Extract the [X, Y] coordinate from the center of the cell holding the provided text.  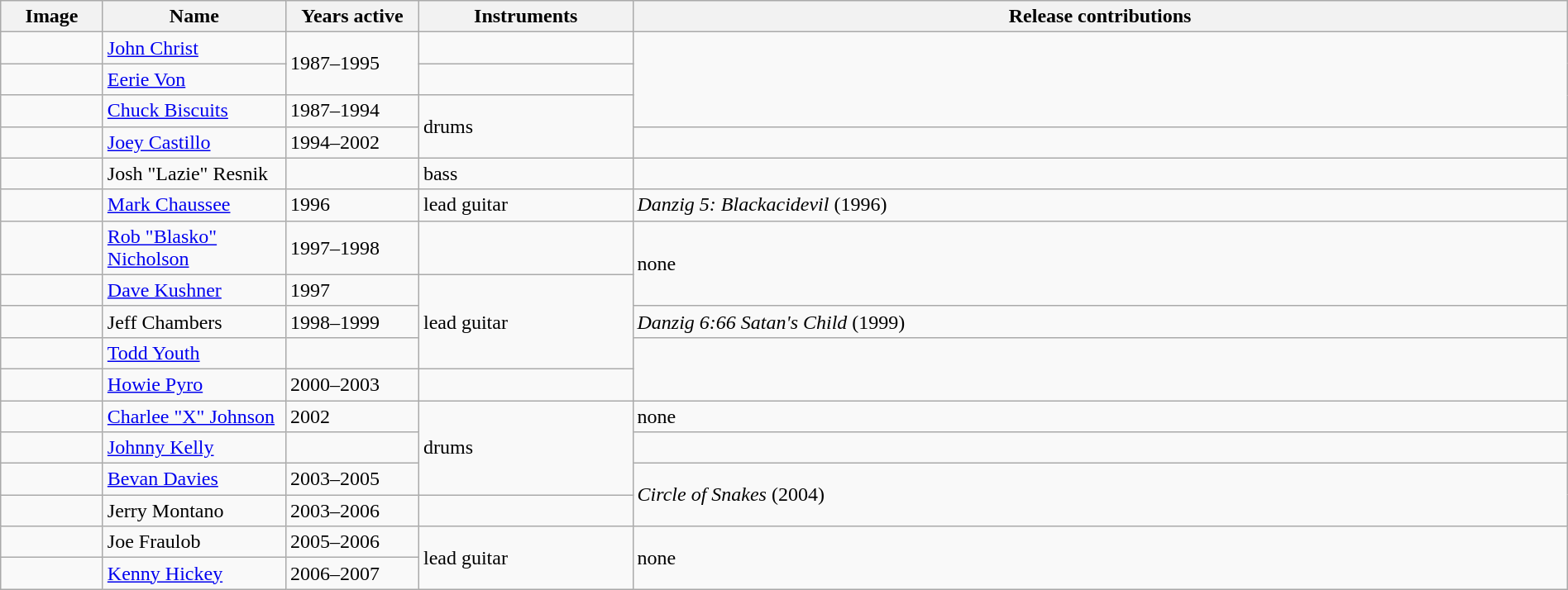
Joey Castillo [194, 142]
2003–2005 [352, 479]
Joe Fraulob [194, 542]
Circle of Snakes (2004) [1100, 495]
John Christ [194, 48]
2006–2007 [352, 573]
bass [526, 174]
Charlee "X" Johnson [194, 416]
Instruments [526, 17]
Release contributions [1100, 17]
2005–2006 [352, 542]
Jeff Chambers [194, 321]
1987–1995 [352, 64]
Danzig 5: Blackacidevil (1996) [1100, 205]
Eerie Von [194, 79]
Dave Kushner [194, 290]
1997 [352, 290]
Howie Pyro [194, 384]
Mark Chaussee [194, 205]
2000–2003 [352, 384]
Rob "Blasko" Nicholson [194, 248]
2003–2006 [352, 511]
Josh "Lazie" Resnik [194, 174]
Image [52, 17]
1997–1998 [352, 248]
Jerry Montano [194, 511]
Danzig 6:66 Satan's Child (1999) [1100, 321]
1994–2002 [352, 142]
1996 [352, 205]
Bevan Davies [194, 479]
Name [194, 17]
1987–1994 [352, 111]
1998–1999 [352, 321]
Years active [352, 17]
Chuck Biscuits [194, 111]
Todd Youth [194, 353]
2002 [352, 416]
Johnny Kelly [194, 448]
Kenny Hickey [194, 573]
